Return the (X, Y) coordinate for the center point of the cell that contains the specified text.  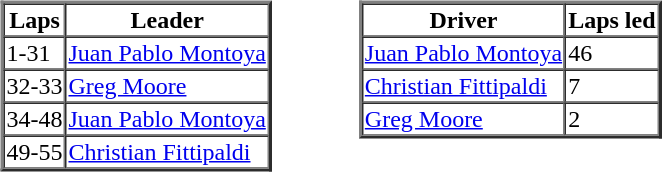
34-48 (35, 118)
32-33 (35, 86)
46 (612, 52)
Laps (35, 20)
7 (612, 86)
Laps led (612, 20)
2 (612, 118)
Leader (166, 20)
1-31 (35, 52)
49-55 (35, 152)
Driver (464, 20)
